Return the [X, Y] coordinate for the center point of the cell that contains the specified text.  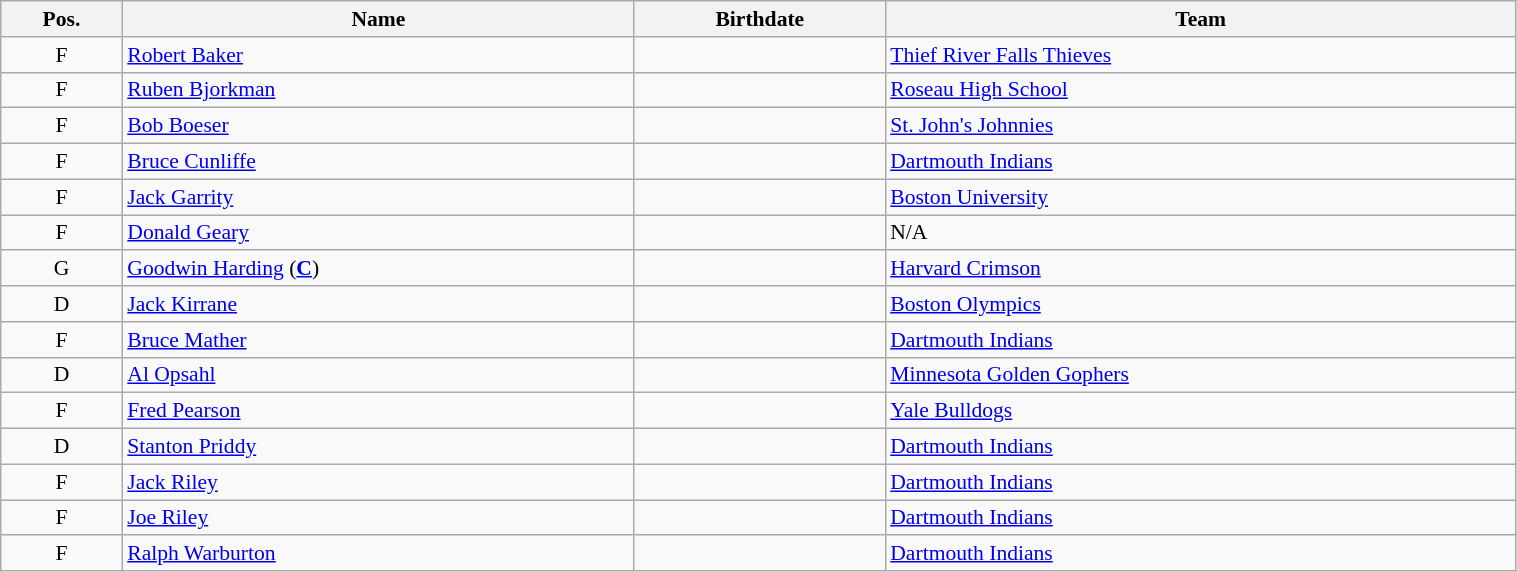
Bruce Cunliffe [378, 162]
Name [378, 19]
Team [1200, 19]
G [62, 269]
St. John's Johnnies [1200, 126]
N/A [1200, 233]
Roseau High School [1200, 90]
Bruce Mather [378, 340]
Harvard Crimson [1200, 269]
Thief River Falls Thieves [1200, 55]
Boston University [1200, 197]
Birthdate [760, 19]
Fred Pearson [378, 411]
Ralph Warburton [378, 554]
Jack Riley [378, 482]
Bob Boeser [378, 126]
Robert Baker [378, 55]
Pos. [62, 19]
Jack Garrity [378, 197]
Ruben Bjorkman [378, 90]
Donald Geary [378, 233]
Boston Olympics [1200, 304]
Goodwin Harding (C) [378, 269]
Stanton Priddy [378, 447]
Jack Kirrane [378, 304]
Joe Riley [378, 518]
Yale Bulldogs [1200, 411]
Al Opsahl [378, 375]
Minnesota Golden Gophers [1200, 375]
